Pinpoint the cell where the given text exists, returning its (X, Y) midpoint coordinate. 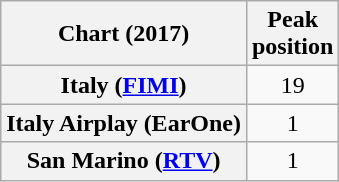
Italy Airplay (EarOne) (124, 123)
Peakposition (292, 34)
Chart (2017) (124, 34)
Italy (FIMI) (124, 85)
19 (292, 85)
San Marino (RTV) (124, 161)
